Find where the given text appears and provide that cell's center as [x, y] coordinate. 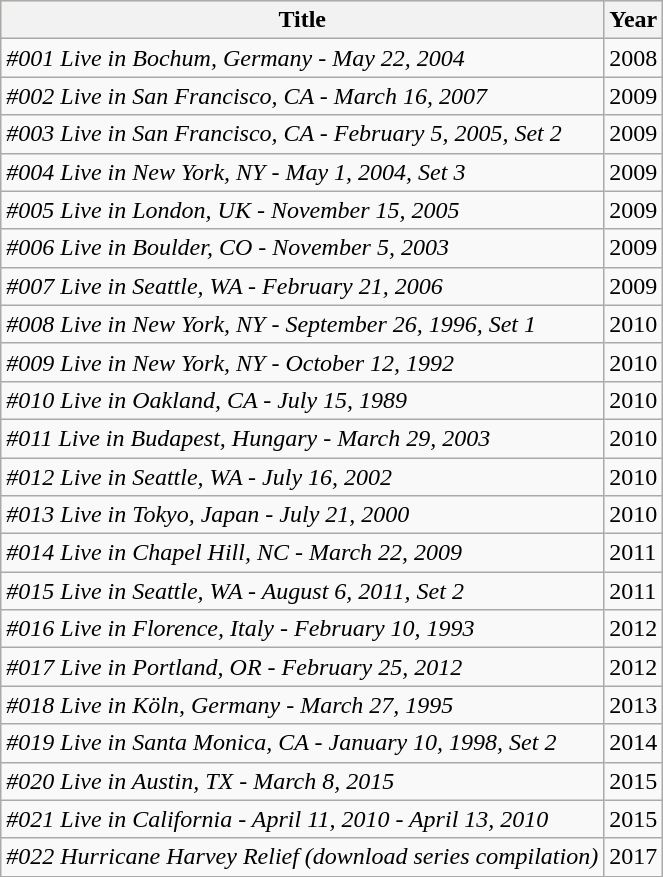
#014 Live in Chapel Hill, NC - March 22, 2009 [302, 553]
2014 [634, 743]
Title [302, 20]
#010 Live in Oakland, CA - July 15, 1989 [302, 400]
#011 Live in Budapest, Hungary - March 29, 2003 [302, 438]
2013 [634, 705]
#006 Live in Boulder, CO - November 5, 2003 [302, 248]
#007 Live in Seattle, WA - February 21, 2006 [302, 286]
#002 Live in San Francisco, CA - March 16, 2007 [302, 96]
Year [634, 20]
#018 Live in Köln, Germany - March 27, 1995 [302, 705]
#017 Live in Portland, OR - February 25, 2012 [302, 667]
#022 Hurricane Harvey Relief (download series compilation) [302, 857]
#005 Live in London, UK - November 15, 2005 [302, 210]
#015 Live in Seattle, WA - August 6, 2011, Set 2 [302, 591]
#003 Live in San Francisco, CA - February 5, 2005, Set 2 [302, 134]
#004 Live in New York, NY - May 1, 2004, Set 3 [302, 172]
2017 [634, 857]
#020 Live in Austin, TX - March 8, 2015 [302, 781]
#001 Live in Bochum, Germany - May 22, 2004 [302, 58]
2008 [634, 58]
#021 Live in California - April 11, 2010 - April 13, 2010 [302, 819]
#012 Live in Seattle, WA - July 16, 2002 [302, 477]
#016 Live in Florence, Italy - February 10, 1993 [302, 629]
#008 Live in New York, NY - September 26, 1996, Set 1 [302, 324]
#013 Live in Tokyo, Japan - July 21, 2000 [302, 515]
#009 Live in New York, NY - October 12, 1992 [302, 362]
#019 Live in Santa Monica, CA - January 10, 1998, Set 2 [302, 743]
